Identify which cell holds the provided text, then report its [X, Y] central coordinate. 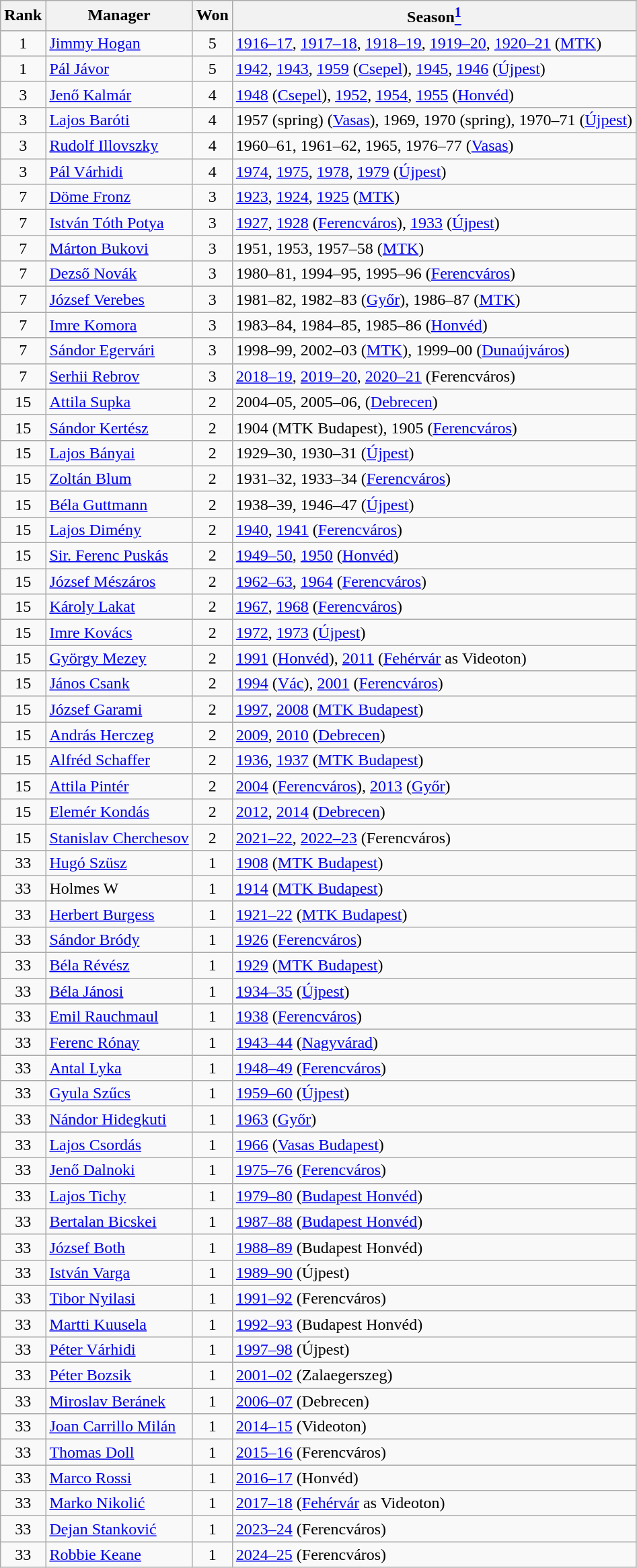
István Varga [119, 1273]
1929–30, 1930–31 (Újpest) [434, 453]
Zoltán Blum [119, 478]
1963 (Győr) [434, 1119]
1992–93 (Budapest Honvéd) [434, 1324]
Hugó Szüsz [119, 863]
Herbert Burgess [119, 914]
Attila Supka [119, 402]
Lajos Baróti [119, 120]
Ferenc Rónay [119, 1042]
1997, 2008 (MTK Budapest) [434, 709]
Manager [119, 16]
György Mezey [119, 658]
1980–81, 1994–95, 1995–96 (Ferencváros) [434, 274]
2016–17 (Honvéd) [434, 1478]
Lajos Bányai [119, 453]
Rank [23, 16]
Pál Várhidi [119, 172]
1959–60 (Újpest) [434, 1094]
Attila Pintér [119, 786]
Döme Fronz [119, 197]
Emil Rauchmaul [119, 1017]
Béla Guttmann [119, 504]
2004–05, 2005–06, (Debrecen) [434, 402]
2014–15 (Videoton) [434, 1427]
Tibor Nyilasi [119, 1298]
1997–98 (Újpest) [434, 1349]
Jenő Dalnoki [119, 1170]
Rudolf Illovszky [119, 146]
Pál Jávor [119, 69]
Sándor Kertész [119, 427]
1981–82, 1982–83 (Győr), 1986–87 (MTK) [434, 299]
István Tóth Potya [119, 223]
József Both [119, 1247]
Nándor Hidegkuti [119, 1119]
1942, 1943, 1959 (Csepel), 1945, 1946 (Újpest) [434, 69]
Lajos Tichy [119, 1196]
1938 (Ferencváros) [434, 1017]
2021–22, 2022–23 (Ferencváros) [434, 837]
2009, 2010 (Debrecen) [434, 735]
Serhii Rebrov [119, 376]
Elemér Kondás [119, 812]
1974, 1975, 1978, 1979 (Újpest) [434, 172]
Won [213, 16]
Béla Jánosi [119, 991]
1914 (MTK Budapest) [434, 888]
1948 (Csepel), 1952, 1954, 1955 (Honvéd) [434, 94]
János Csank [119, 684]
Dejan Stanković [119, 1529]
Lajos Dimény [119, 530]
1949–50, 1950 (Honvéd) [434, 556]
2015–16 (Ferencváros) [434, 1452]
Thomas Doll [119, 1452]
Marco Rossi [119, 1478]
2018–19, 2019–20, 2020–21 (Ferencváros) [434, 376]
2006–07 (Debrecen) [434, 1401]
Imre Komora [119, 325]
Alfréd Schaffer [119, 760]
Miroslav Beránek [119, 1401]
1988–89 (Budapest Honvéd) [434, 1247]
1951, 1953, 1957–58 (MTK) [434, 248]
Sir. Ferenc Puskás [119, 556]
András Herczeg [119, 735]
2001–02 (Zalaegerszeg) [434, 1376]
Péter Bozsik [119, 1376]
Gyula Szűcs [119, 1094]
Holmes W [119, 888]
1962–63, 1964 (Ferencváros) [434, 581]
1926 (Ferencváros) [434, 939]
1929 (MTK Budapest) [434, 966]
1957 (spring) (Vasas), 1969, 1970 (spring), 1970–71 (Újpest) [434, 120]
1966 (Vasas Budapest) [434, 1145]
1989–90 (Újpest) [434, 1273]
2024–25 (Ferencváros) [434, 1555]
1979–80 (Budapest Honvéd) [434, 1196]
1948–49 (Ferencváros) [434, 1068]
Lajos Csordás [119, 1145]
Imre Kovács [119, 633]
2017–18 (Fehérvár as Videoton) [434, 1503]
1987–88 (Budapest Honvéd) [434, 1221]
Antal Lyka [119, 1068]
1904 (MTK Budapest), 1905 (Ferencváros) [434, 427]
Dezső Novák [119, 274]
Jenő Kalmár [119, 94]
1931–32, 1933–34 (Ferencváros) [434, 478]
1940, 1941 (Ferencváros) [434, 530]
József Mészáros [119, 581]
József Verebes [119, 299]
Marko Nikolić [119, 1503]
1998–99, 2002–03 (MTK), 1999–00 (Dunaújváros) [434, 351]
2012, 2014 (Debrecen) [434, 812]
1936, 1937 (MTK Budapest) [434, 760]
1960–61, 1961–62, 1965, 1976–77 (Vasas) [434, 146]
1938–39, 1946–47 (Újpest) [434, 504]
2004 (Ferencváros), 2013 (Győr) [434, 786]
1934–35 (Újpest) [434, 991]
1991 (Honvéd), 2011 (Fehérvár as Videoton) [434, 658]
Sándor Bródy [119, 939]
Károly Lakat [119, 607]
1921–22 (MTK Budapest) [434, 914]
József Garami [119, 709]
1908 (MTK Budapest) [434, 863]
Márton Bukovi [119, 248]
Season1 [434, 16]
1967, 1968 (Ferencváros) [434, 607]
1916–17, 1917–18, 1918–19, 1919–20, 1920–21 (MTK) [434, 43]
1927, 1928 (Ferencváros), 1933 (Újpest) [434, 223]
1972, 1973 (Újpest) [434, 633]
2023–24 (Ferencváros) [434, 1529]
1983–84, 1984–85, 1985–86 (Honvéd) [434, 325]
1975–76 (Ferencváros) [434, 1170]
1923, 1924, 1925 (MTK) [434, 197]
Joan Carrillo Milán [119, 1427]
Sándor Egervári [119, 351]
Bertalan Bicskei [119, 1221]
1994 (Vác), 2001 (Ferencváros) [434, 684]
Stanislav Cherchesov [119, 837]
1943–44 (Nagyvárad) [434, 1042]
Péter Várhidi [119, 1349]
Jimmy Hogan [119, 43]
Martti Kuusela [119, 1324]
1991–92 (Ferencváros) [434, 1298]
Béla Révész [119, 966]
Robbie Keane [119, 1555]
